From the cell containing the given text, extract its center point as [x, y] coordinate. 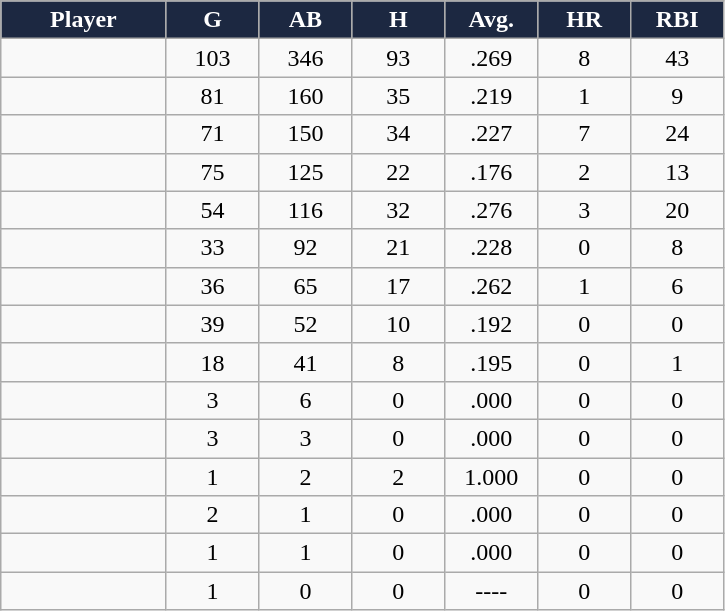
Avg. [492, 20]
.228 [492, 248]
---- [492, 591]
H [398, 20]
150 [306, 134]
.262 [492, 286]
52 [306, 324]
71 [212, 134]
7 [584, 134]
41 [306, 362]
34 [398, 134]
160 [306, 96]
1.000 [492, 477]
G [212, 20]
.195 [492, 362]
125 [306, 172]
.176 [492, 172]
39 [212, 324]
.227 [492, 134]
116 [306, 210]
93 [398, 58]
54 [212, 210]
20 [678, 210]
75 [212, 172]
103 [212, 58]
22 [398, 172]
65 [306, 286]
346 [306, 58]
35 [398, 96]
18 [212, 362]
36 [212, 286]
43 [678, 58]
AB [306, 20]
81 [212, 96]
10 [398, 324]
.269 [492, 58]
92 [306, 248]
33 [212, 248]
13 [678, 172]
24 [678, 134]
9 [678, 96]
.192 [492, 324]
HR [584, 20]
.219 [492, 96]
17 [398, 286]
RBI [678, 20]
.276 [492, 210]
32 [398, 210]
Player [84, 20]
21 [398, 248]
